Provide the [x, y] coordinate of the cell's center where the given text is located.  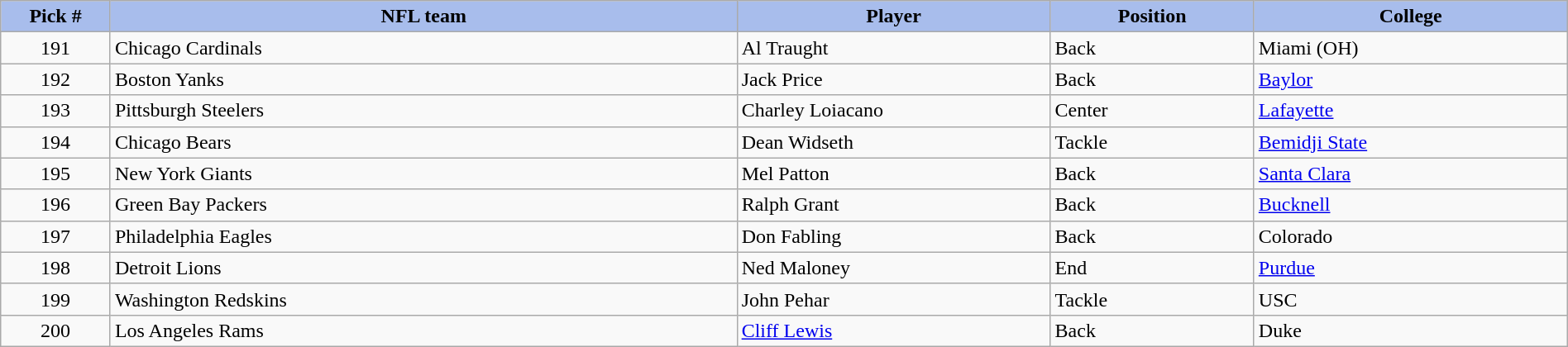
Ned Maloney [893, 268]
Bemidji State [1411, 142]
Santa Clara [1411, 173]
John Pehar [893, 299]
192 [56, 79]
197 [56, 236]
Philadelphia Eagles [423, 236]
Don Fabling [893, 236]
Baylor [1411, 79]
Dean Widseth [893, 142]
Pittsburgh Steelers [423, 111]
Purdue [1411, 268]
191 [56, 48]
196 [56, 205]
Boston Yanks [423, 79]
USC [1411, 299]
Player [893, 17]
Ralph Grant [893, 205]
194 [56, 142]
198 [56, 268]
Miami (OH) [1411, 48]
Detroit Lions [423, 268]
193 [56, 111]
Charley Loiacano [893, 111]
Chicago Bears [423, 142]
Jack Price [893, 79]
200 [56, 330]
Green Bay Packers [423, 205]
Bucknell [1411, 205]
Position [1152, 17]
Cliff Lewis [893, 330]
Mel Patton [893, 173]
Pick # [56, 17]
End [1152, 268]
199 [56, 299]
Chicago Cardinals [423, 48]
Colorado [1411, 236]
Lafayette [1411, 111]
NFL team [423, 17]
Al Traught [893, 48]
Washington Redskins [423, 299]
Los Angeles Rams [423, 330]
College [1411, 17]
Center [1152, 111]
Duke [1411, 330]
195 [56, 173]
New York Giants [423, 173]
